From the cell containing the given text, extract its center point as (X, Y) coordinate. 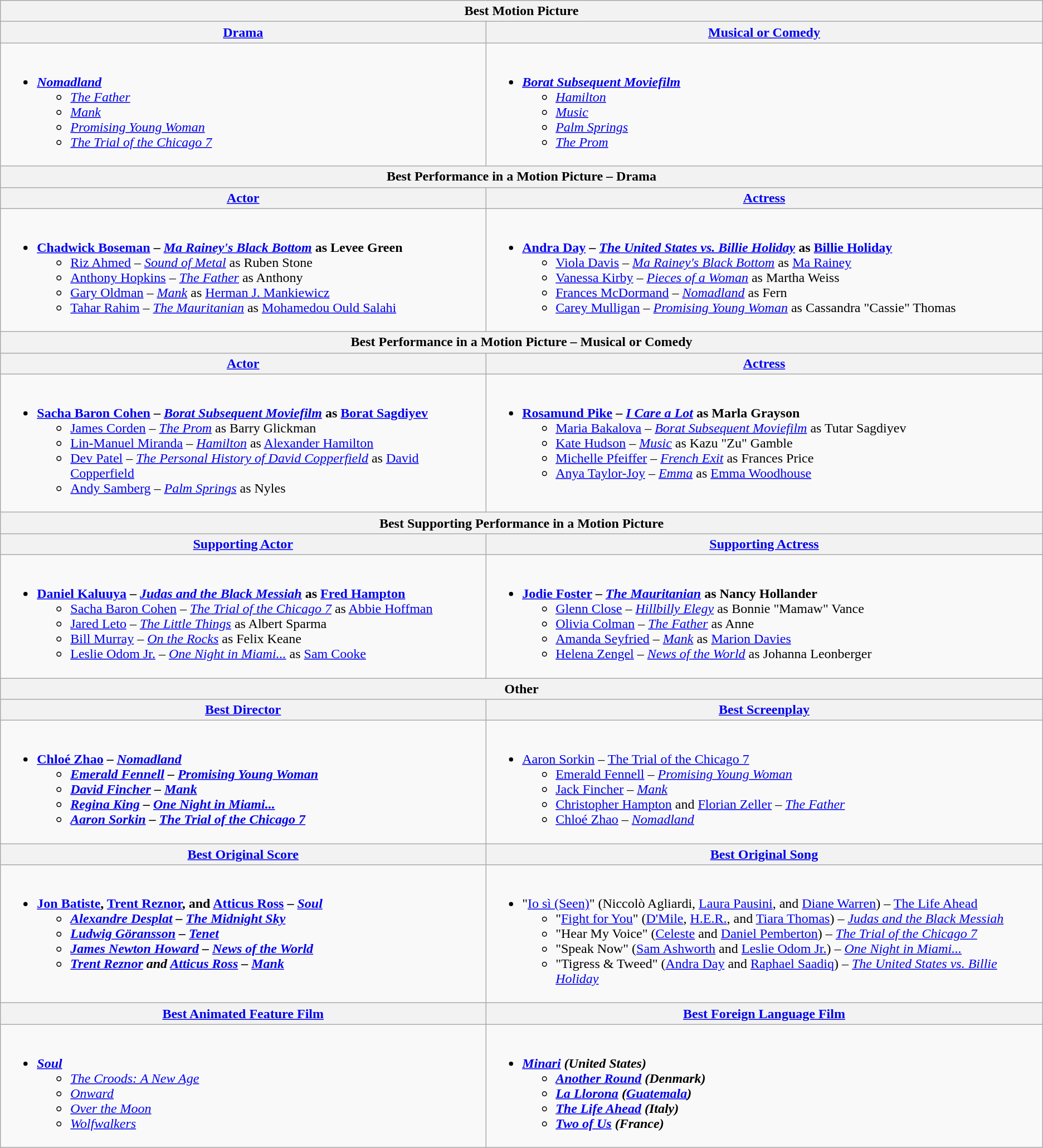
Best Screenplay (764, 710)
Drama (243, 32)
Supporting Actress (764, 544)
Best Director (243, 710)
Other (521, 688)
Best Performance in a Motion Picture – Musical or Comedy (521, 342)
NomadlandThe FatherMankPromising Young WomanThe Trial of the Chicago 7 (243, 105)
SoulThe Croods: A New AgeOnwardOver the MoonWolfwalkers (243, 1086)
Best Performance in a Motion Picture – Drama (521, 177)
Musical or Comedy (764, 32)
Best Original Score (243, 854)
Best Motion Picture (521, 11)
Supporting Actor (243, 544)
Best Supporting Performance in a Motion Picture (521, 523)
Minari (United States)Another Round (Denmark)La Llorona (Guatemala)The Life Ahead (Italy)Two of Us (France) (764, 1086)
Best Original Song (764, 854)
Best Animated Feature Film (243, 1014)
Best Foreign Language Film (764, 1014)
Borat Subsequent MoviefilmHamiltonMusicPalm SpringsThe Prom (764, 105)
